Determine the [X, Y] coordinate at the center of the cell enclosing the given text.  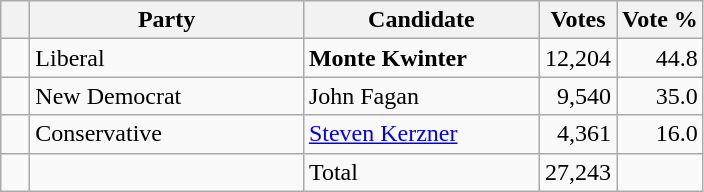
Total [421, 172]
9,540 [578, 96]
35.0 [660, 96]
Votes [578, 20]
Monte Kwinter [421, 58]
Party [167, 20]
44.8 [660, 58]
Steven Kerzner [421, 134]
Conservative [167, 134]
12,204 [578, 58]
New Democrat [167, 96]
27,243 [578, 172]
John Fagan [421, 96]
Liberal [167, 58]
16.0 [660, 134]
4,361 [578, 134]
Vote % [660, 20]
Candidate [421, 20]
